Return the [x, y] coordinate for the center point of the cell that contains the specified text.  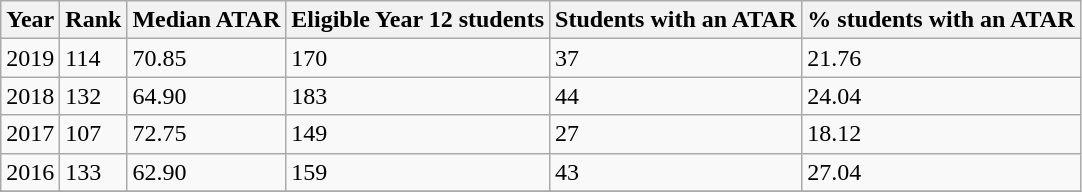
2019 [30, 58]
Rank [94, 20]
18.12 [941, 134]
27 [676, 134]
% students with an ATAR [941, 20]
2018 [30, 96]
21.76 [941, 58]
170 [418, 58]
72.75 [206, 134]
2016 [30, 172]
43 [676, 172]
Students with an ATAR [676, 20]
Eligible Year 12 students [418, 20]
183 [418, 96]
133 [94, 172]
44 [676, 96]
62.90 [206, 172]
27.04 [941, 172]
114 [94, 58]
64.90 [206, 96]
2017 [30, 134]
Year [30, 20]
149 [418, 134]
24.04 [941, 96]
107 [94, 134]
132 [94, 96]
Median ATAR [206, 20]
37 [676, 58]
70.85 [206, 58]
159 [418, 172]
